Provide the (X, Y) coordinate of the cell's center where the given text is located.  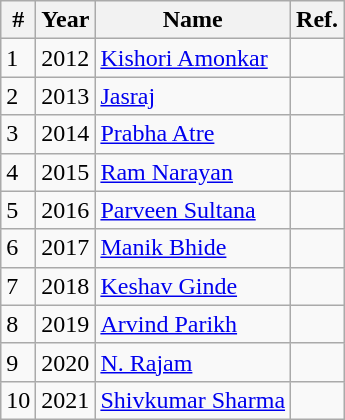
9 (18, 362)
Prabha Atre (193, 134)
Shivkumar Sharma (193, 400)
2 (18, 96)
Jasraj (193, 96)
Name (193, 20)
Year (66, 20)
7 (18, 286)
2013 (66, 96)
# (18, 20)
2016 (66, 210)
Parveen Sultana (193, 210)
Ram Narayan (193, 172)
Manik Bhide (193, 248)
2020 (66, 362)
2021 (66, 400)
2015 (66, 172)
Arvind Parikh (193, 324)
3 (18, 134)
N. Rajam (193, 362)
2017 (66, 248)
Kishori Amonkar (193, 58)
10 (18, 400)
Keshav Ginde (193, 286)
5 (18, 210)
2012 (66, 58)
2014 (66, 134)
6 (18, 248)
2019 (66, 324)
4 (18, 172)
2018 (66, 286)
Ref. (318, 20)
8 (18, 324)
1 (18, 58)
